Locate the cell with the specified text and output its [x, y] center coordinate. 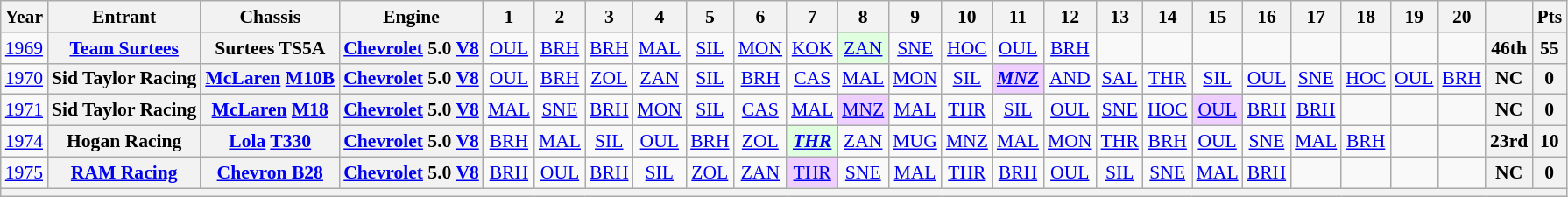
11 [1018, 17]
Surtees TS5A [270, 48]
1970 [25, 79]
1 [509, 17]
Lola T330 [270, 142]
3 [610, 17]
Year [25, 17]
8 [863, 17]
14 [1168, 17]
Engine [412, 17]
McLaren M18 [270, 110]
2 [560, 17]
Chassis [270, 17]
9 [915, 17]
23rd [1508, 142]
1975 [25, 172]
13 [1119, 17]
Chevron B28 [270, 172]
KOK [812, 48]
7 [812, 17]
RAM Racing [124, 172]
12 [1070, 17]
46th [1508, 48]
Hogan Racing [124, 142]
6 [760, 17]
4 [660, 17]
Entrant [124, 17]
20 [1461, 17]
McLaren M10B [270, 79]
19 [1414, 17]
1969 [25, 48]
AND [1070, 79]
Pts [1549, 17]
55 [1549, 48]
17 [1316, 17]
1971 [25, 110]
MUG [915, 142]
1974 [25, 142]
15 [1218, 17]
18 [1366, 17]
5 [710, 17]
16 [1267, 17]
SAL [1119, 79]
Team Surtees [124, 48]
